For the text-containing cell, return its midpoint in (X, Y) coordinate format. 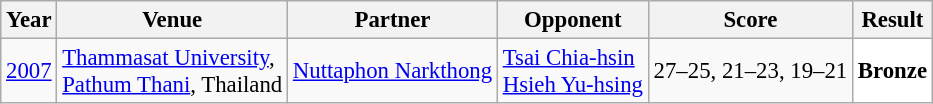
Opponent (572, 20)
Tsai Chia-hsin Hsieh Yu-hsing (572, 72)
2007 (29, 72)
Thammasat University,Pathum Thani, Thailand (172, 72)
Venue (172, 20)
Score (750, 20)
Year (29, 20)
Bronze (893, 72)
Result (893, 20)
Nuttaphon Narkthong (393, 72)
Partner (393, 20)
27–25, 21–23, 19–21 (750, 72)
